For the text-containing cell, return its midpoint in (x, y) coordinate format. 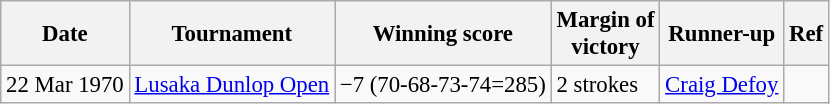
Margin ofvictory (606, 34)
Ref (806, 34)
22 Mar 1970 (65, 85)
2 strokes (606, 85)
Date (65, 34)
−7 (70-68-73-74=285) (444, 85)
Winning score (444, 34)
Tournament (232, 34)
Craig Defoy (722, 85)
Lusaka Dunlop Open (232, 85)
Runner-up (722, 34)
